Search for the cell housing the specified text and yield its [x, y] center coordinate. 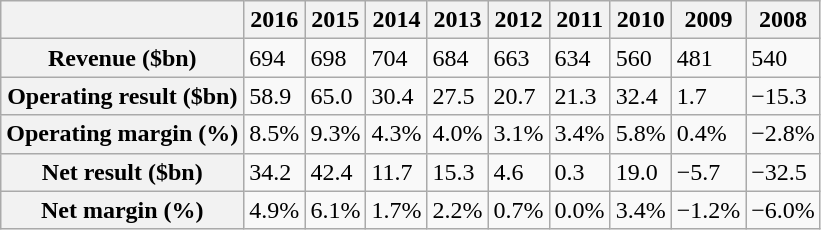
−32.5 [784, 172]
2010 [640, 20]
15.3 [458, 172]
2008 [784, 20]
4.3% [396, 134]
9.3% [336, 134]
2016 [274, 20]
30.4 [396, 96]
−2.8% [784, 134]
21.3 [580, 96]
3.1% [518, 134]
5.8% [640, 134]
4.0% [458, 134]
34.2 [274, 172]
4.6 [518, 172]
0.3 [580, 172]
2009 [708, 20]
Net margin (%) [122, 210]
663 [518, 58]
0.4% [708, 134]
2011 [580, 20]
11.7 [396, 172]
27.5 [458, 96]
58.9 [274, 96]
2014 [396, 20]
32.4 [640, 96]
−6.0% [784, 210]
540 [784, 58]
6.1% [336, 210]
8.5% [274, 134]
20.7 [518, 96]
560 [640, 58]
0.7% [518, 210]
−1.2% [708, 210]
1.7 [708, 96]
Operating result ($bn) [122, 96]
Operating margin (%) [122, 134]
698 [336, 58]
1.7% [396, 210]
Revenue ($bn) [122, 58]
Net result ($bn) [122, 172]
2.2% [458, 210]
42.4 [336, 172]
634 [580, 58]
4.9% [274, 210]
0.0% [580, 210]
−15.3 [784, 96]
481 [708, 58]
65.0 [336, 96]
2013 [458, 20]
19.0 [640, 172]
2012 [518, 20]
694 [274, 58]
704 [396, 58]
684 [458, 58]
−5.7 [708, 172]
2015 [336, 20]
